Find where the given text appears and provide that cell's center as (x, y) coordinate. 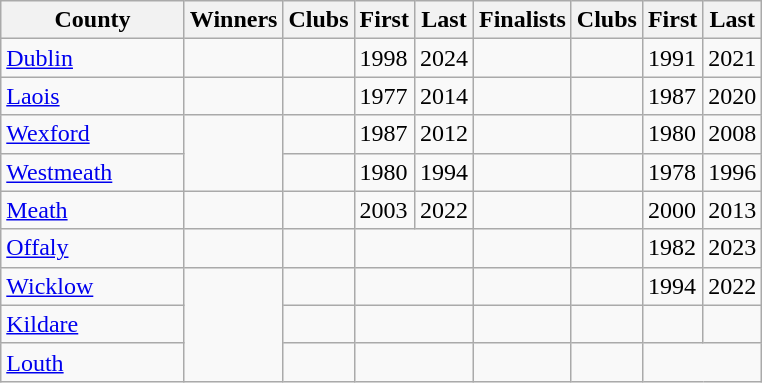
Dublin (93, 58)
1991 (672, 58)
2000 (672, 210)
2024 (444, 58)
Kildare (93, 324)
1977 (384, 96)
Meath (93, 210)
1998 (384, 58)
Winners (234, 20)
1982 (672, 248)
2003 (384, 210)
2008 (732, 134)
Wexford (93, 134)
2021 (732, 58)
Westmeath (93, 172)
Wicklow (93, 286)
2014 (444, 96)
Laois (93, 96)
2012 (444, 134)
Offaly (93, 248)
County (93, 20)
2013 (732, 210)
1978 (672, 172)
2020 (732, 96)
Finalists (523, 20)
2023 (732, 248)
Louth (93, 362)
1996 (732, 172)
